For the text-containing cell, return its midpoint in [X, Y] coordinate format. 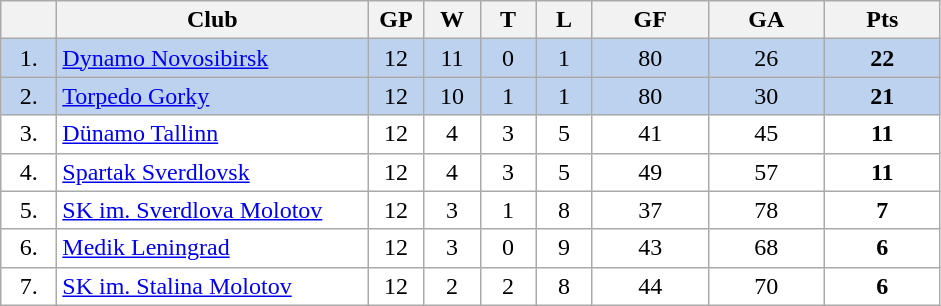
57 [766, 172]
21 [882, 96]
78 [766, 210]
30 [766, 96]
37 [650, 210]
5. [29, 210]
L [564, 20]
SK im. Sverdlova Molotov [212, 210]
6. [29, 248]
41 [650, 134]
43 [650, 248]
26 [766, 58]
Torpedo Gorky [212, 96]
GA [766, 20]
22 [882, 58]
45 [766, 134]
2. [29, 96]
49 [650, 172]
7. [29, 286]
10 [452, 96]
Dynamo Novosibirsk [212, 58]
68 [766, 248]
4. [29, 172]
7 [882, 210]
T [508, 20]
Medik Leningrad [212, 248]
GF [650, 20]
70 [766, 286]
44 [650, 286]
Club [212, 20]
9 [564, 248]
3. [29, 134]
GP [396, 20]
Spartak Sverdlovsk [212, 172]
1. [29, 58]
Dünamo Tallinn [212, 134]
SK im. Stalina Molotov [212, 286]
Pts [882, 20]
W [452, 20]
